Scan for the cell matching the given text and deliver its (X, Y) coordinate at center. 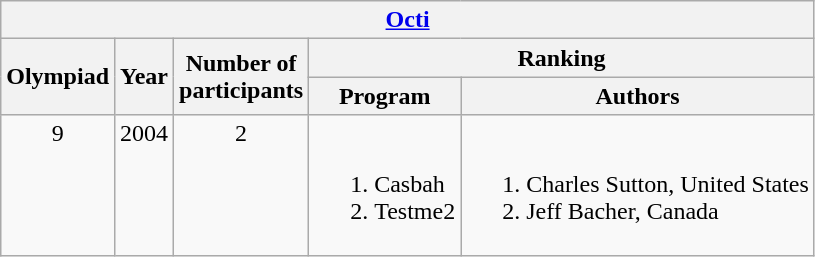
Octi (408, 20)
Charles Sutton, United StatesJeff Bacher, Canada (638, 185)
Olympiad (58, 77)
Number ofparticipants (242, 77)
Year (144, 77)
CasbahTestme2 (385, 185)
2 (242, 185)
Program (385, 96)
Ranking (562, 58)
9 (58, 185)
2004 (144, 185)
Authors (638, 96)
